Locate the cell with the specified text and output its [x, y] center coordinate. 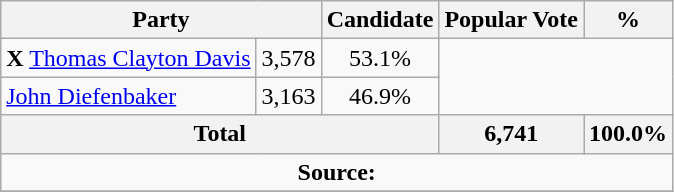
53.1% [380, 58]
3,578 [288, 58]
Party [161, 20]
100.0% [628, 134]
6,741 [512, 134]
Popular Vote [512, 20]
John Diefenbaker [128, 96]
Candidate [380, 20]
X Thomas Clayton Davis [128, 58]
Total [220, 134]
Source: [337, 172]
% [628, 20]
46.9% [380, 96]
3,163 [288, 96]
